Provide the [x, y] coordinate of the cell's center where the given text is located.  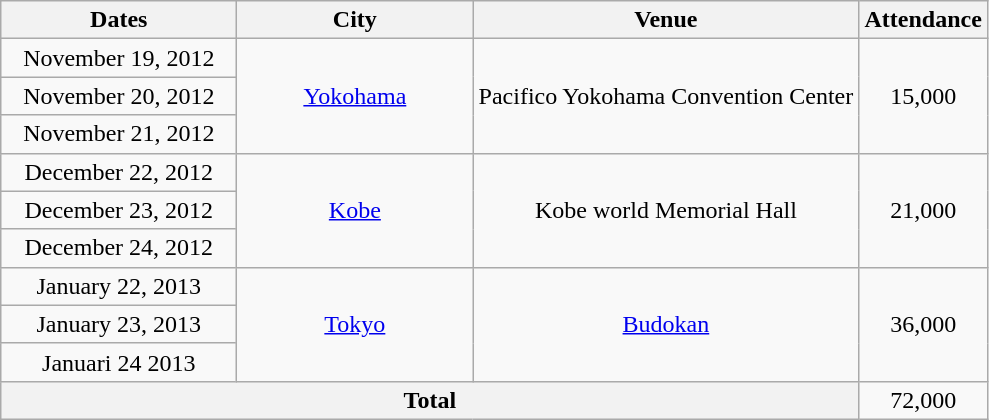
City [355, 20]
November 21, 2012 [119, 134]
Kobe world Memorial Hall [666, 210]
72,000 [923, 400]
January 22, 2013 [119, 286]
Total [430, 400]
Kobe [355, 210]
November 19, 2012 [119, 58]
December 23, 2012 [119, 210]
Yokohama [355, 96]
36,000 [923, 324]
Attendance [923, 20]
15,000 [923, 96]
Venue [666, 20]
Dates [119, 20]
Tokyo [355, 324]
November 20, 2012 [119, 96]
December 24, 2012 [119, 248]
January 23, 2013 [119, 324]
Budokan [666, 324]
Januari 24 2013 [119, 362]
December 22, 2012 [119, 172]
Pacifico Yokohama Convention Center [666, 96]
21,000 [923, 210]
